Search for the cell housing the specified text and yield its (X, Y) center coordinate. 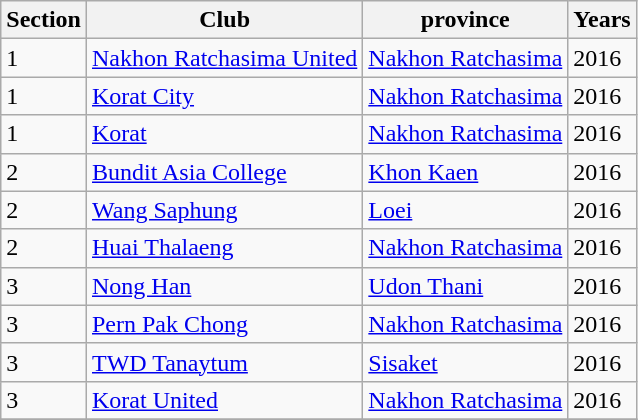
Korat City (224, 96)
Nakhon Ratchasima United (224, 58)
Pern Pak Chong (224, 324)
Section (44, 20)
Khon Kaen (466, 172)
Huai Thalaeng (224, 248)
Korat (224, 134)
province (466, 20)
Sisaket (466, 362)
TWD Tanaytum (224, 362)
Nong Han (224, 286)
Bundit Asia College (224, 172)
Club (224, 20)
Udon Thani (466, 286)
Loei (466, 210)
Korat United (224, 400)
Years (602, 20)
Wang Saphung (224, 210)
